Provide the [X, Y] coordinate of the cell's center where the given text is located.  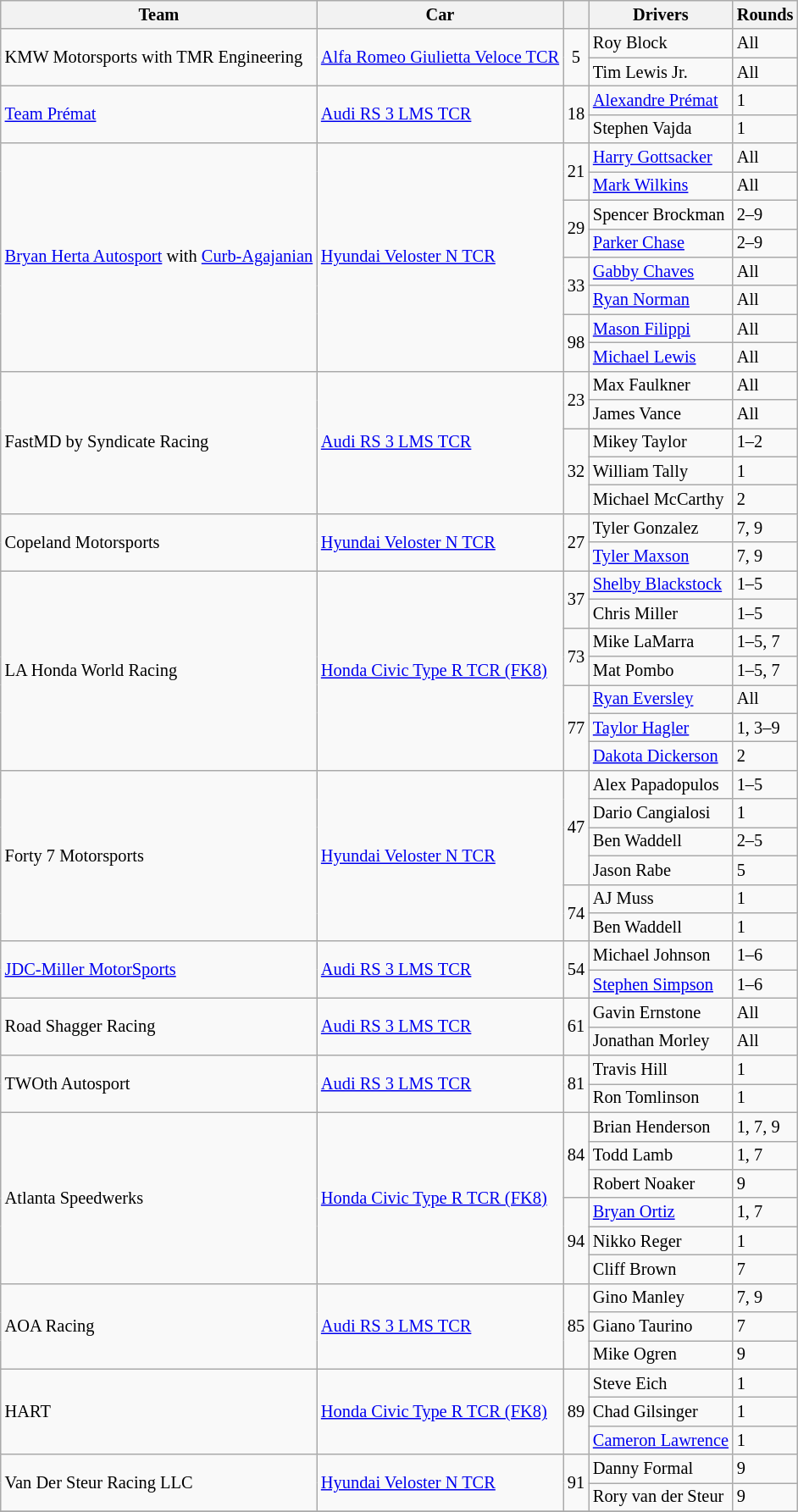
29 [576, 229]
TWOth Autosport [159, 1084]
Jonathan Morley [661, 1041]
47 [576, 827]
William Tally [661, 471]
Tyler Maxson [661, 557]
Drivers [661, 14]
JDC-Miller MotorSports [159, 969]
LA Honda World Racing [159, 670]
James Vance [661, 414]
Team Prémat [159, 114]
32 [576, 471]
Alexandre Prémat [661, 100]
Steve Eich [661, 1383]
Atlanta Speedwerks [159, 1198]
Gabby Chaves [661, 271]
Mark Wilkins [661, 186]
94 [576, 1240]
AJ Muss [661, 899]
Brian Henderson [661, 1127]
Bryan Ortiz [661, 1212]
Forty 7 Motorsports [159, 856]
Ryan Norman [661, 300]
77 [576, 727]
89 [576, 1411]
Copeland Motorsports [159, 542]
HART [159, 1411]
84 [576, 1155]
Mike LaMarra [661, 642]
Tim Lewis Jr. [661, 72]
Van Der Steur Racing LLC [159, 1482]
Car [441, 14]
81 [576, 1084]
Chad Gilsinger [661, 1412]
Michael McCarthy [661, 499]
KMW Motorsports with TMR Engineering [159, 58]
Bryan Herta Autosport with Curb-Agajanian [159, 258]
Michael Lewis [661, 357]
1–2 [766, 442]
Danny Formal [661, 1469]
Dakota Dickerson [661, 756]
Mason Filippi [661, 329]
Roy Block [661, 43]
33 [576, 285]
Parker Chase [661, 243]
Spencer Brockman [661, 214]
85 [576, 1326]
21 [576, 171]
Harry Gottsacker [661, 158]
Ryan Eversley [661, 699]
Ron Tomlinson [661, 1098]
Shelby Blackstock [661, 584]
Nikko Reger [661, 1241]
54 [576, 969]
Robert Noaker [661, 1183]
18 [576, 114]
Gavin Ernstone [661, 1012]
2–5 [766, 841]
61 [576, 1027]
Cliff Brown [661, 1269]
74 [576, 913]
37 [576, 598]
Tyler Gonzalez [661, 528]
Stephen Vajda [661, 129]
Michael Johnson [661, 955]
Giano Taurino [661, 1326]
Mikey Taylor [661, 442]
73 [576, 656]
Rory van der Steur [661, 1497]
27 [576, 542]
91 [576, 1482]
Alex Papadopulos [661, 784]
Max Faulkner [661, 385]
Todd Lamb [661, 1155]
Chris Miller [661, 613]
98 [576, 342]
FastMD by Syndicate Racing [159, 442]
Gino Manley [661, 1298]
Stephen Simpson [661, 984]
Team [159, 14]
1, 7, 9 [766, 1127]
Taylor Hagler [661, 728]
Rounds [766, 14]
Mike Ogren [661, 1354]
1, 3–9 [766, 728]
23 [576, 400]
Alfa Romeo Giulietta Veloce TCR [441, 58]
Mat Pombo [661, 670]
Dario Cangialosi [661, 813]
Travis Hill [661, 1070]
AOA Racing [159, 1326]
Jason Rabe [661, 870]
Road Shagger Racing [159, 1027]
Cameron Lawrence [661, 1440]
